Find where the given text appears and provide that cell's center as [X, Y] coordinate. 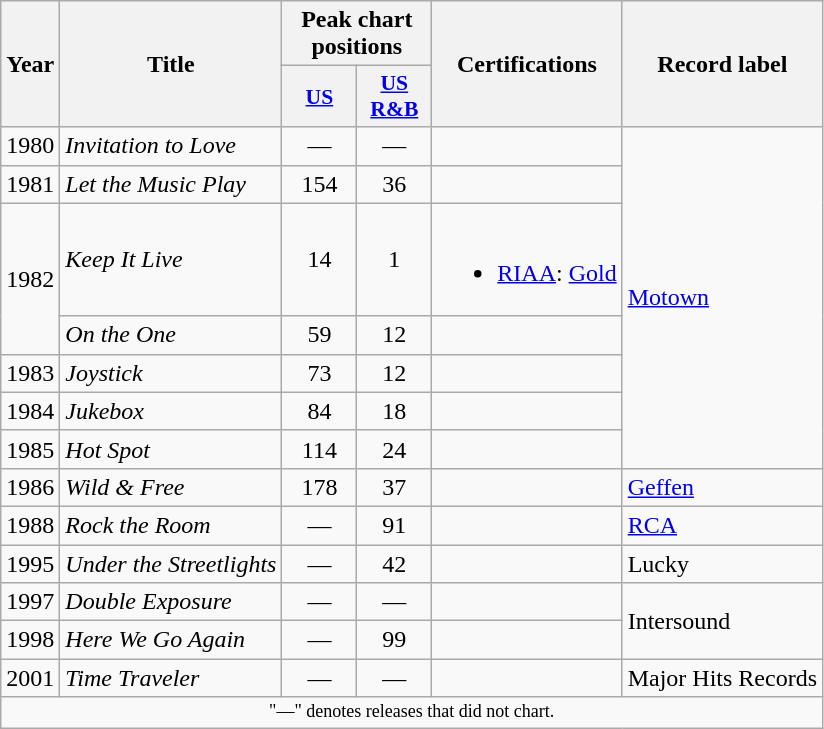
Rock the Room [171, 525]
1 [394, 260]
2001 [30, 678]
RCA [722, 525]
Invitation to Love [171, 146]
1986 [30, 487]
1981 [30, 184]
Major Hits Records [722, 678]
Joystick [171, 373]
On the One [171, 335]
Lucky [722, 563]
37 [394, 487]
91 [394, 525]
1983 [30, 373]
US [320, 96]
Certifications [527, 64]
Here We Go Again [171, 640]
1984 [30, 411]
84 [320, 411]
1980 [30, 146]
73 [320, 373]
Time Traveler [171, 678]
1995 [30, 563]
42 [394, 563]
1998 [30, 640]
Wild & Free [171, 487]
114 [320, 449]
1982 [30, 278]
24 [394, 449]
Year [30, 64]
Keep It Live [171, 260]
Under the Streetlights [171, 563]
RIAA: Gold [527, 260]
36 [394, 184]
Double Exposure [171, 602]
Let the Music Play [171, 184]
59 [320, 335]
Record label [722, 64]
178 [320, 487]
Peak chart positions [357, 34]
Hot Spot [171, 449]
US R&B [394, 96]
18 [394, 411]
1997 [30, 602]
Jukebox [171, 411]
Geffen [722, 487]
14 [320, 260]
"—" denotes releases that did not chart. [412, 712]
Intersound [722, 621]
99 [394, 640]
Motown [722, 298]
1985 [30, 449]
154 [320, 184]
Title [171, 64]
1988 [30, 525]
